For the text-containing cell, return its midpoint in (X, Y) coordinate format. 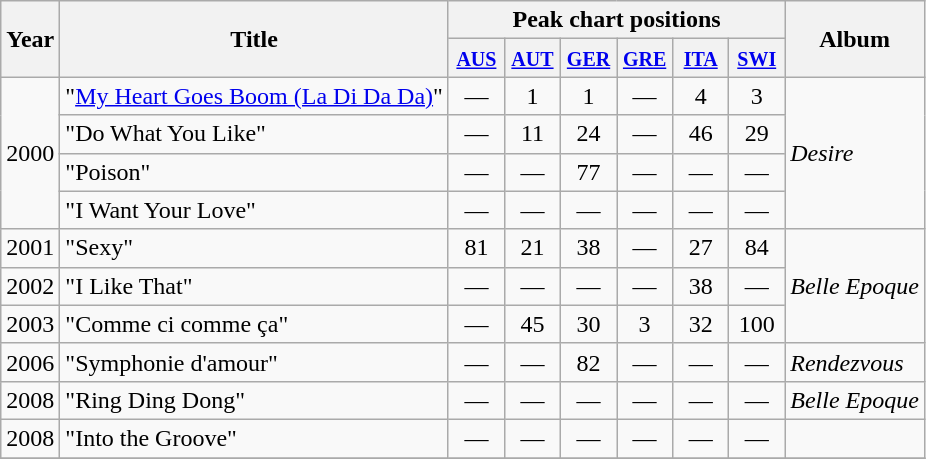
"Sexy" (254, 248)
"My Heart Goes Boom (La Di Da Da)" (254, 96)
21 (532, 248)
29 (757, 134)
Desire (855, 153)
"Ring Ding Dong" (254, 400)
2000 (30, 153)
30 (589, 324)
"Into the Groove" (254, 438)
"Do What You Like" (254, 134)
SWI (757, 58)
"Symphonie d'amour" (254, 362)
2002 (30, 286)
Title (254, 39)
27 (701, 248)
2001 (30, 248)
24 (589, 134)
84 (757, 248)
45 (532, 324)
Album (855, 39)
Peak chart positions (616, 20)
100 (757, 324)
77 (589, 172)
GRE (645, 58)
Year (30, 39)
"I Like That" (254, 286)
"I Want Your Love" (254, 210)
46 (701, 134)
11 (532, 134)
82 (589, 362)
2006 (30, 362)
"Comme ci comme ça" (254, 324)
"Poison" (254, 172)
AUT (532, 58)
4 (701, 96)
81 (476, 248)
ITA (701, 58)
AUS (476, 58)
2003 (30, 324)
GER (589, 58)
32 (701, 324)
Rendezvous (855, 362)
